Identify which cell holds the provided text, then report its [X, Y] central coordinate. 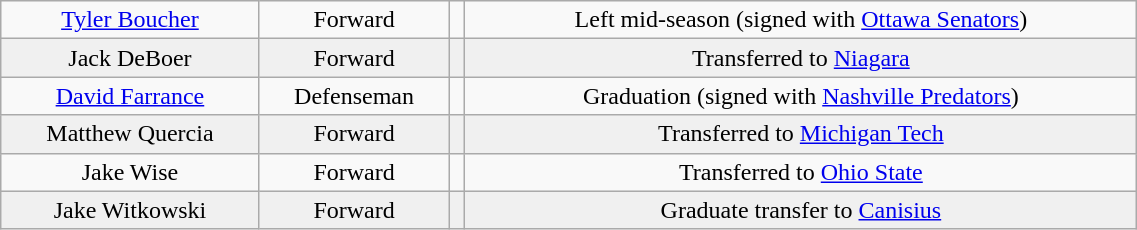
David Farrance [130, 96]
Jake Wise [130, 172]
Defenseman [354, 96]
Jack DeBoer [130, 58]
Graduation (signed with Nashville Predators) [801, 96]
Left mid-season (signed with Ottawa Senators) [801, 20]
Transferred to Ohio State [801, 172]
Tyler Boucher [130, 20]
Transferred to Michigan Tech [801, 134]
Transferred to Niagara [801, 58]
Jake Witkowski [130, 210]
Matthew Quercia [130, 134]
Graduate transfer to Canisius [801, 210]
